Pinpoint the cell where the given text exists, returning its [x, y] midpoint coordinate. 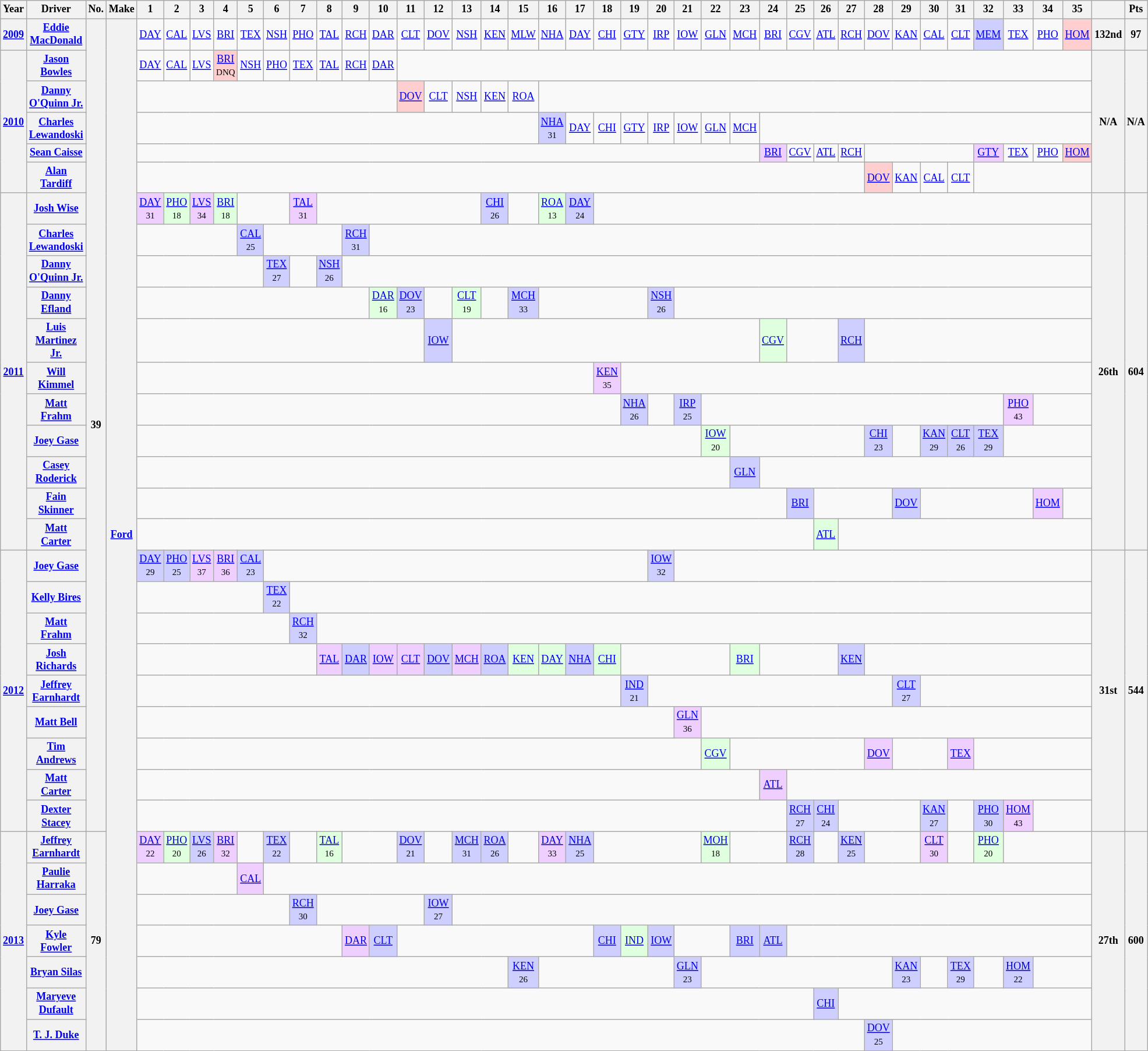
NHA26 [634, 410]
DAY33 [552, 847]
2009 [14, 34]
CLT26 [960, 441]
MEM [988, 34]
2012 [14, 691]
Alan Tardiff [56, 178]
27 [852, 9]
CAL25 [250, 240]
DOV23 [411, 302]
TAL31 [303, 209]
GLN23 [688, 972]
Josh Richards [56, 659]
Maryeve Dufault [56, 1004]
RCH32 [303, 629]
97 [1136, 34]
Kelly Bires [56, 597]
IND [634, 941]
25 [800, 9]
NHA25 [580, 847]
20 [662, 9]
600 [1136, 941]
9 [356, 9]
GLN36 [688, 722]
2 [177, 9]
MLW [523, 34]
39 [96, 425]
17 [580, 9]
MCH31 [467, 847]
TEX27 [277, 271]
CLT30 [934, 847]
604 [1136, 372]
544 [1136, 691]
23 [745, 9]
LVS34 [202, 209]
13 [467, 9]
132nd [1108, 34]
CLT27 [906, 691]
Danny Efland [56, 302]
Driver [56, 9]
BRIDNQ [226, 66]
12 [439, 9]
1 [150, 9]
IRP25 [688, 410]
No. [96, 9]
PHO43 [1018, 410]
14 [495, 9]
11 [411, 9]
IOW32 [662, 566]
7 [303, 9]
Jason Bowles [56, 66]
IND21 [634, 691]
HOM43 [1018, 816]
PHO18 [177, 209]
15 [523, 9]
BRI36 [226, 566]
KAN23 [906, 972]
79 [96, 941]
CHI26 [495, 209]
Dexter Stacey [56, 816]
LVS37 [202, 566]
Make [121, 9]
CAL23 [250, 566]
KEN25 [852, 847]
33 [1018, 9]
2010 [14, 122]
MCH33 [523, 302]
18 [607, 9]
RCH30 [303, 910]
Pts [1136, 9]
KAN29 [934, 441]
6 [277, 9]
16 [552, 9]
Ford [121, 535]
4 [226, 9]
Paulie Harraka [56, 879]
RCH27 [800, 816]
8 [330, 9]
19 [634, 9]
Casey Roderick [56, 472]
TAL16 [330, 847]
Fain Skinner [56, 503]
ROA13 [552, 209]
21 [688, 9]
DAR16 [383, 302]
26th [1108, 372]
28 [878, 9]
RCH28 [800, 847]
Kyle Fowler [56, 941]
DOV25 [878, 1035]
3 [202, 9]
2013 [14, 941]
BRI32 [226, 847]
Year [14, 9]
Bryan Silas [56, 972]
35 [1078, 9]
Josh Wise [56, 209]
CHI23 [878, 441]
DAY24 [580, 209]
27th [1108, 941]
30 [934, 9]
CLT19 [467, 302]
KAN27 [934, 816]
RCH31 [356, 240]
26 [826, 9]
PHO25 [177, 566]
LVS26 [202, 847]
31st [1108, 691]
29 [906, 9]
DAY22 [150, 847]
PHO30 [988, 816]
BRI18 [226, 209]
MOH18 [715, 847]
KEN35 [607, 378]
IOW20 [715, 441]
31 [960, 9]
Luis Martinez Jr. [56, 340]
10 [383, 9]
Sean Caisse [56, 153]
CHI24 [826, 816]
T. J. Duke [56, 1035]
22 [715, 9]
24 [773, 9]
5 [250, 9]
2011 [14, 372]
KEN26 [523, 972]
Tim Andrews [56, 753]
32 [988, 9]
DAY31 [150, 209]
34 [1047, 9]
HOM22 [1018, 972]
DOV21 [411, 847]
IOW27 [439, 910]
Matt Bell [56, 722]
NHA31 [552, 128]
Eddie MacDonald [56, 34]
Will Kimmel [56, 378]
ROA26 [495, 847]
DAY29 [150, 566]
